Output the [X, Y] coordinate of the center of the cell containing the given text.  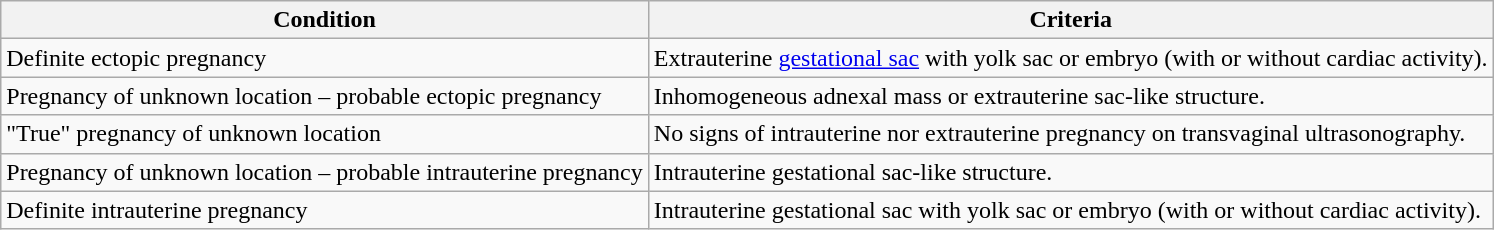
Intrauterine gestational sac-like structure. [1070, 172]
Inhomogeneous adnexal mass or extrauterine sac-like structure. [1070, 96]
No signs of intrauterine nor extrauterine pregnancy on transvaginal ultrasonography. [1070, 134]
Intrauterine gestational sac with yolk sac or embryo (with or without cardiac activity). [1070, 210]
"True" pregnancy of unknown location [325, 134]
Pregnancy of unknown location – probable ectopic pregnancy [325, 96]
Condition [325, 20]
Criteria [1070, 20]
Definite ectopic pregnancy [325, 58]
Definite intrauterine pregnancy [325, 210]
Pregnancy of unknown location – probable intrauterine pregnancy [325, 172]
Extrauterine gestational sac with yolk sac or embryo (with or without cardiac activity). [1070, 58]
